Return [X, Y] of the center of cell containing provided text 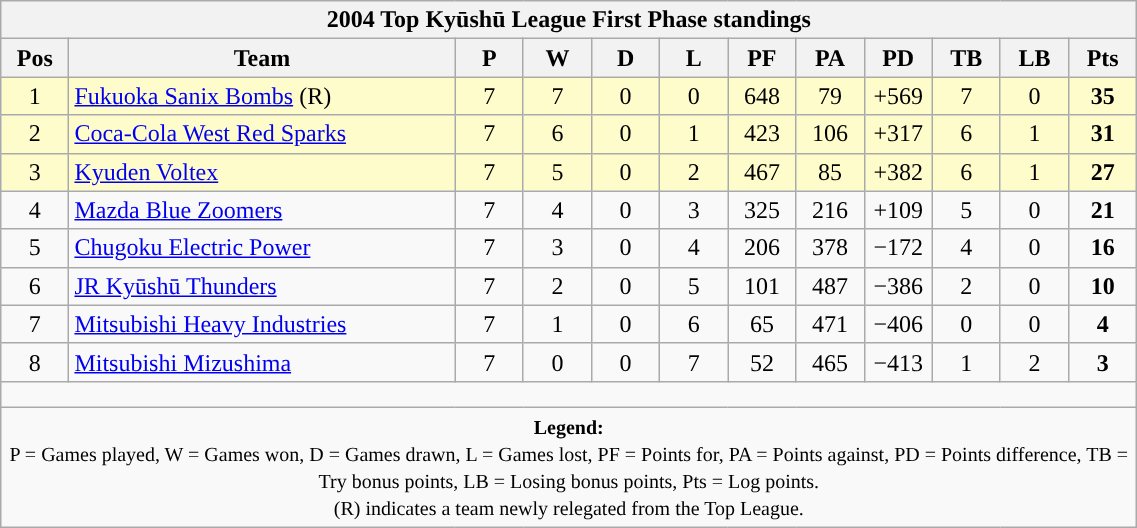
79 [830, 96]
+317 [898, 134]
D [625, 58]
LB [1034, 58]
−406 [898, 324]
P [489, 58]
471 [830, 324]
216 [830, 210]
16 [1103, 248]
JR Kyūshū Thunders [262, 286]
−172 [898, 248]
325 [762, 210]
+109 [898, 210]
487 [830, 286]
PF [762, 58]
−386 [898, 286]
+382 [898, 172]
+569 [898, 96]
465 [830, 362]
10 [1103, 286]
Team [262, 58]
TB [966, 58]
Mazda Blue Zoomers [262, 210]
52 [762, 362]
L [694, 58]
Kyuden Voltex [262, 172]
27 [1103, 172]
PA [830, 58]
W [557, 58]
PD [898, 58]
21 [1103, 210]
Pos [35, 58]
Coca-Cola West Red Sparks [262, 134]
Fukuoka Sanix Bombs (R) [262, 96]
Chugoku Electric Power [262, 248]
Mitsubishi Heavy Industries [262, 324]
101 [762, 286]
85 [830, 172]
Mitsubishi Mizushima [262, 362]
65 [762, 324]
2004 Top Kyūshū League First Phase standings [569, 20]
378 [830, 248]
8 [35, 362]
31 [1103, 134]
35 [1103, 96]
−413 [898, 362]
423 [762, 134]
106 [830, 134]
Pts [1103, 58]
206 [762, 248]
467 [762, 172]
648 [762, 96]
